Detect which cell encompasses the target text, then output its [X, Y] center coordinate. 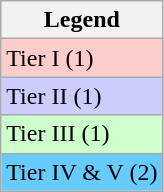
Legend [82, 20]
Tier IV & V (2) [82, 172]
Tier III (1) [82, 134]
Tier II (1) [82, 96]
Tier I (1) [82, 58]
